Search for the cell housing the specified text and yield its (X, Y) center coordinate. 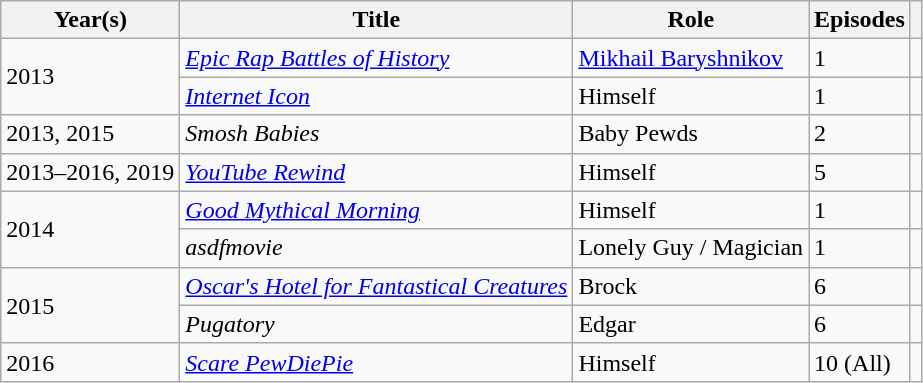
2016 (90, 362)
2 (860, 134)
Internet Icon (376, 96)
Edgar (691, 324)
10 (All) (860, 362)
2014 (90, 229)
Role (691, 20)
asdfmovie (376, 248)
Brock (691, 286)
Year(s) (90, 20)
2013, 2015 (90, 134)
Baby Pewds (691, 134)
2013 (90, 77)
Lonely Guy / Magician (691, 248)
Mikhail Baryshnikov (691, 58)
Pugatory (376, 324)
Oscar's Hotel for Fantastical Creatures (376, 286)
Epic Rap Battles of History (376, 58)
2013–2016, 2019 (90, 172)
Scare PewDiePie (376, 362)
YouTube Rewind (376, 172)
5 (860, 172)
Episodes (860, 20)
Good Mythical Morning (376, 210)
Smosh Babies (376, 134)
Title (376, 20)
2015 (90, 305)
